Pinpoint the cell where the given text exists, returning its (X, Y) midpoint coordinate. 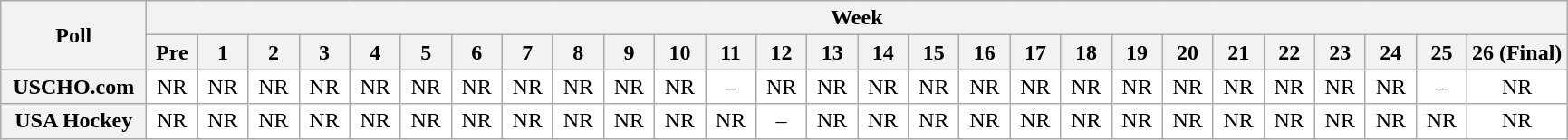
9 (629, 52)
USCHO.com (74, 87)
13 (832, 52)
25 (1441, 52)
15 (934, 52)
12 (782, 52)
17 (1035, 52)
11 (730, 52)
22 (1289, 52)
3 (324, 52)
24 (1390, 52)
4 (375, 52)
18 (1086, 52)
26 (Final) (1516, 52)
23 (1340, 52)
1 (223, 52)
5 (426, 52)
Week (857, 18)
8 (578, 52)
10 (679, 52)
USA Hockey (74, 121)
Pre (172, 52)
7 (527, 52)
21 (1238, 52)
2 (274, 52)
Poll (74, 35)
20 (1188, 52)
19 (1137, 52)
6 (476, 52)
14 (883, 52)
16 (985, 52)
